Extract the [x, y] coordinate from the center of the cell holding the provided text.  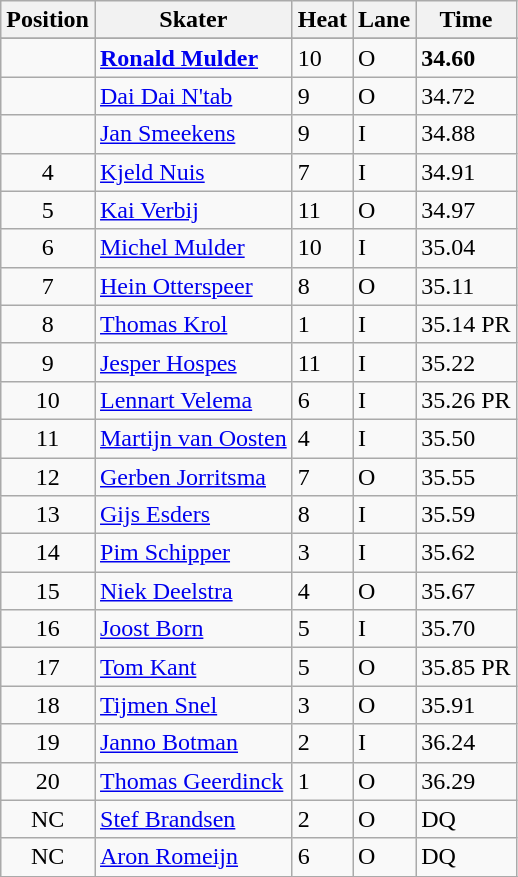
Thomas Krol [193, 324]
35.85 PR [466, 667]
15 [48, 591]
Hein Otterspeer [193, 286]
20 [48, 781]
35.70 [466, 629]
Thomas Geerdinck [193, 781]
Jesper Hospes [193, 362]
18 [48, 705]
Michel Mulder [193, 248]
36.24 [466, 743]
Ronald Mulder [193, 58]
34.88 [466, 134]
Janno Botman [193, 743]
17 [48, 667]
Niek Deelstra [193, 591]
35.04 [466, 248]
14 [48, 553]
Time [466, 20]
12 [48, 477]
35.26 PR [466, 400]
35.62 [466, 553]
Lane [384, 20]
Jan Smeekens [193, 134]
Gerben Jorritsma [193, 477]
35.59 [466, 515]
Skater [193, 20]
Gijs Esders [193, 515]
Dai Dai N'tab [193, 96]
35.91 [466, 705]
19 [48, 743]
Heat [322, 20]
34.97 [466, 210]
Lennart Velema [193, 400]
34.60 [466, 58]
35.14 PR [466, 324]
34.72 [466, 96]
Kai Verbij [193, 210]
Joost Born [193, 629]
35.22 [466, 362]
Tijmen Snel [193, 705]
34.91 [466, 172]
13 [48, 515]
Pim Schipper [193, 553]
35.11 [466, 286]
16 [48, 629]
Tom Kant [193, 667]
Position [48, 20]
Aron Romeijn [193, 857]
Stef Brandsen [193, 819]
35.50 [466, 438]
35.67 [466, 591]
36.29 [466, 781]
Martijn van Oosten [193, 438]
Kjeld Nuis [193, 172]
35.55 [466, 477]
